Search for the cell housing the specified text and yield its [X, Y] center coordinate. 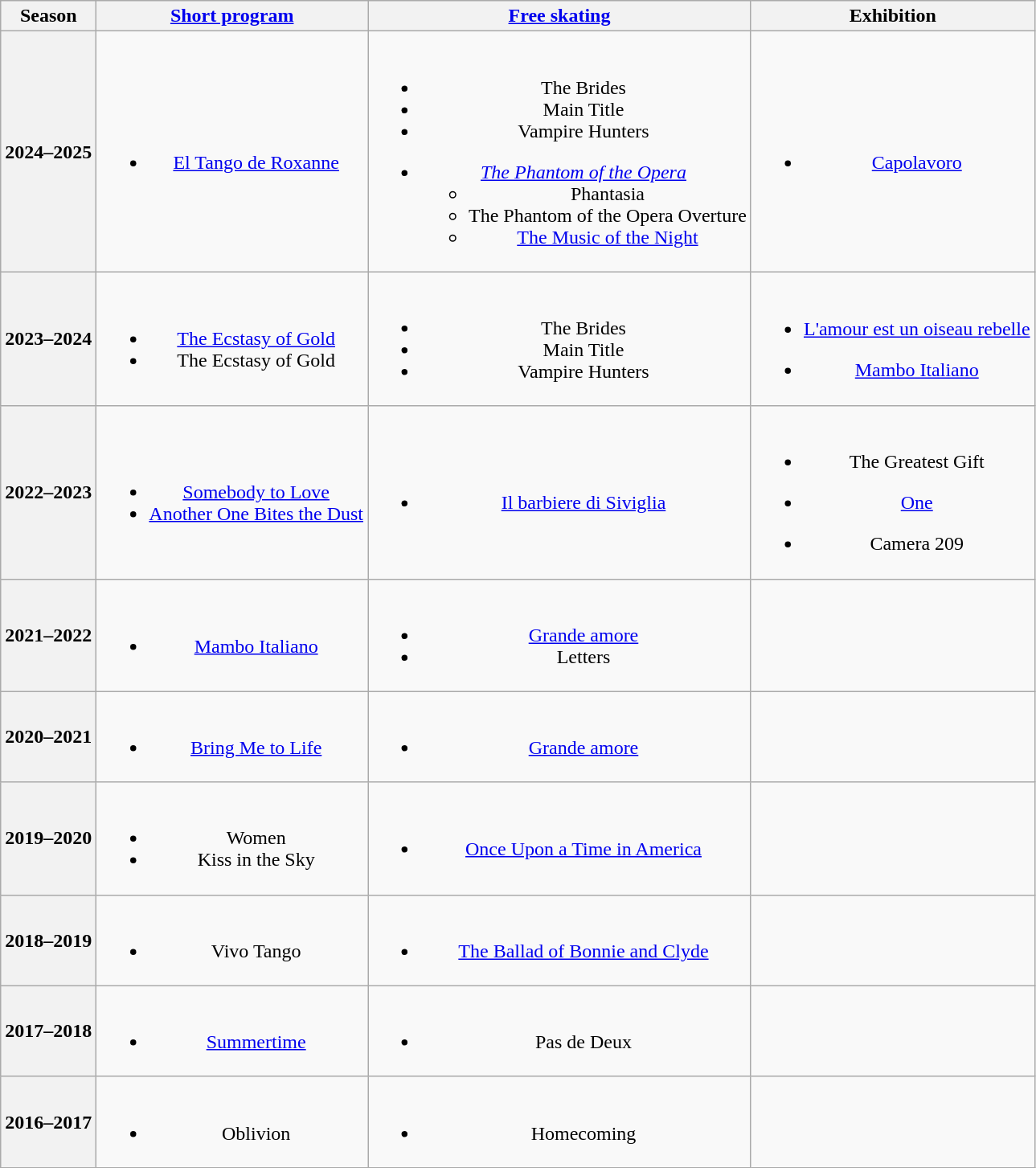
The Ballad of Bonnie and Clyde [559, 941]
Bring Me to Life [232, 736]
Exhibition [892, 16]
Season [48, 16]
2024–2025 [48, 151]
2018–2019 [48, 941]
Free skating [559, 16]
2019–2020 [48, 838]
Grande amore Letters [559, 635]
Capolavoro [892, 151]
The Greatest Gift One Camera 209 [892, 492]
2022–2023 [48, 492]
L'amour est un oiseau rebelle Mambo Italiano [892, 339]
Vivo Tango [232, 941]
The Brides Main Title Vampire Hunters [559, 339]
Somebody to LoveAnother One Bites the Dust [232, 492]
2023–2024 [48, 339]
Summertime [232, 1031]
Grande amore [559, 736]
El Tango de Roxanne [232, 151]
Once Upon a Time in America [559, 838]
Women Kiss in the Sky [232, 838]
2020–2021 [48, 736]
2017–2018 [48, 1031]
Il barbiere di Siviglia [559, 492]
Pas de Deux [559, 1031]
The Brides Main Title Vampire Hunters The Phantom of the OperaPhantasia The Phantom of the Opera Overture The Music of the Night [559, 151]
Mambo Italiano [232, 635]
2021–2022 [48, 635]
2016–2017 [48, 1122]
Short program [232, 16]
The Ecstasy of Gold The Ecstasy of Gold [232, 339]
Homecoming [559, 1122]
Oblivion [232, 1122]
